Locate the cell with the specified text and output its (X, Y) center coordinate. 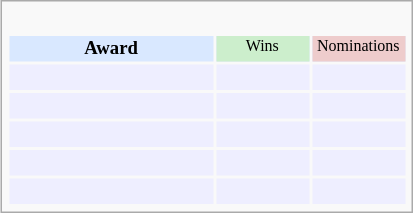
Award (110, 50)
Wins (262, 50)
Nominations (358, 50)
